Return the (X, Y) coordinate for the center point of the cell that contains the specified text.  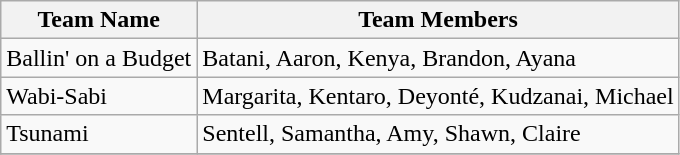
Wabi-Sabi (99, 96)
Tsunami (99, 134)
Batani, Aaron, Kenya, Brandon, Ayana (438, 58)
Team Name (99, 20)
Ballin' on a Budget (99, 58)
Team Members (438, 20)
Sentell, Samantha, Amy, Shawn, Claire (438, 134)
Margarita, Kentaro, Deyonté, Kudzanai, Michael (438, 96)
